Locate the cell with the specified text and output its (x, y) center coordinate. 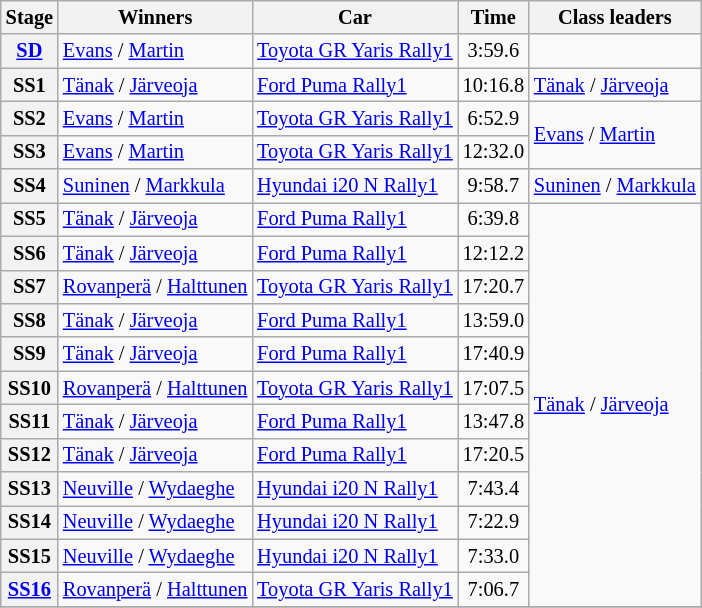
Class leaders (615, 17)
SS16 (30, 589)
6:39.8 (494, 219)
17:20.5 (494, 455)
17:07.5 (494, 388)
Car (354, 17)
SS9 (30, 354)
9:58.7 (494, 186)
SS7 (30, 287)
7:06.7 (494, 589)
SS8 (30, 320)
7:22.9 (494, 522)
13:59.0 (494, 320)
Stage (30, 17)
SS5 (30, 219)
SD (30, 51)
7:33.0 (494, 556)
3:59.6 (494, 51)
17:20.7 (494, 287)
SS10 (30, 388)
SS15 (30, 556)
10:16.8 (494, 85)
SS4 (30, 186)
12:32.0 (494, 152)
SS2 (30, 118)
SS3 (30, 152)
6:52.9 (494, 118)
SS14 (30, 522)
Time (494, 17)
12:12.2 (494, 253)
SS6 (30, 253)
7:43.4 (494, 489)
SS1 (30, 85)
17:40.9 (494, 354)
Winners (155, 17)
SS11 (30, 421)
SS13 (30, 489)
SS12 (30, 455)
13:47.8 (494, 421)
